Scan for the cell matching the given text and deliver its (x, y) coordinate at center. 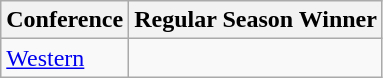
Western (65, 58)
Conference (65, 20)
Regular Season Winner (256, 20)
